Find where the given text appears and provide that cell's center as (x, y) coordinate. 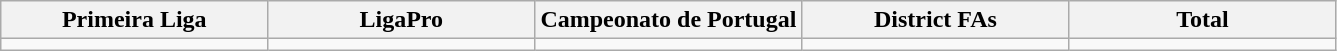
Primeira Liga (134, 20)
Total (1202, 20)
Campeonato de Portugal (668, 20)
LigaPro (402, 20)
District FAs (936, 20)
